For the text-containing cell, return its midpoint in (X, Y) coordinate format. 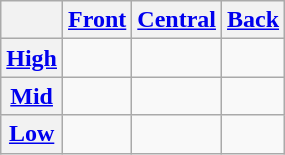
Low (32, 134)
Central (177, 20)
Back (254, 20)
Mid (32, 96)
Front (98, 20)
High (32, 58)
